Locate the cell with the specified text and output its (x, y) center coordinate. 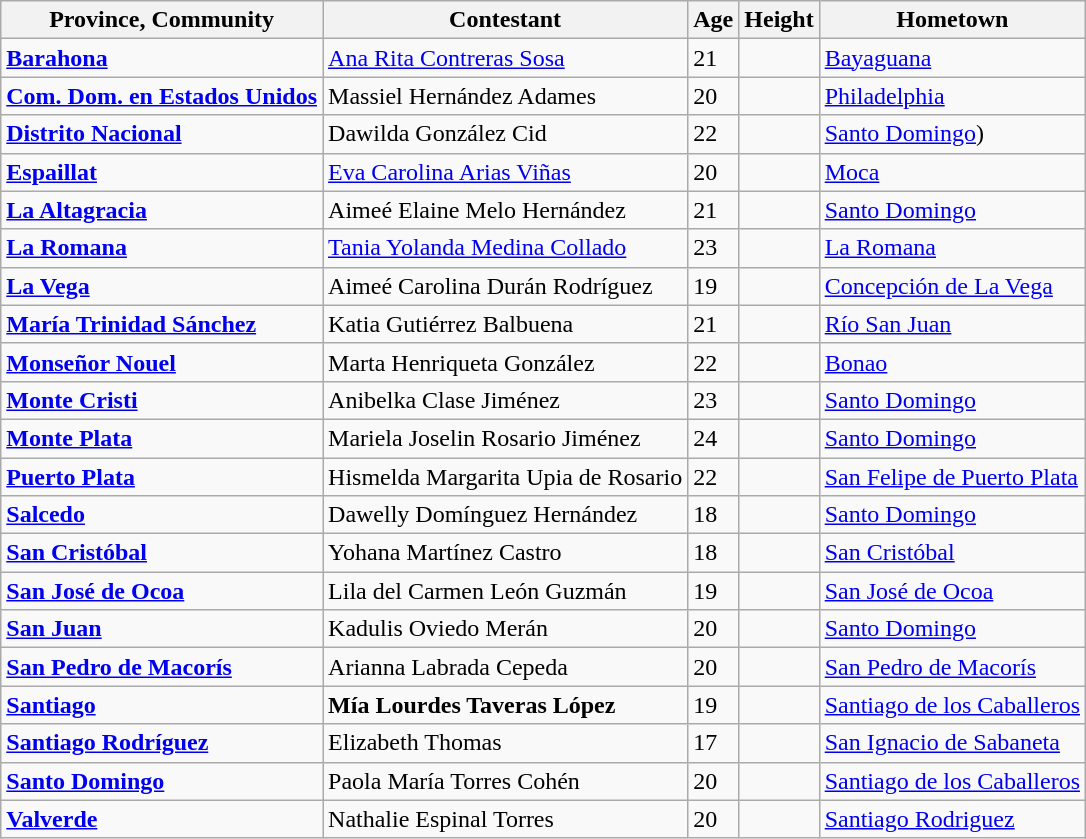
Salcedo (162, 515)
Com. Dom. en Estados Unidos (162, 96)
Ana Rita Contreras Sosa (506, 58)
Province, Community (162, 20)
Bonao (952, 362)
La Altagracia (162, 210)
María Trinidad Sánchez (162, 324)
San Felipe de Puerto Plata (952, 477)
Tania Yolanda Medina Collado (506, 248)
Eva Carolina Arias Viñas (506, 172)
Dawelly Domínguez Hernández (506, 515)
Monte Cristi (162, 400)
Santiago Rodríguez (162, 743)
Concepción de La Vega (952, 286)
Lila del Carmen León Guzmán (506, 591)
Santiago Rodriguez (952, 819)
Barahona (162, 58)
Paola María Torres Cohén (506, 781)
Mariela Joselin Rosario Jiménez (506, 438)
Height (779, 20)
Río San Juan (952, 324)
Hismelda Margarita Upia de Rosario (506, 477)
Hometown (952, 20)
24 (714, 438)
Arianna Labrada Cepeda (506, 667)
Kadulis Oviedo Merán (506, 629)
Nathalie Espinal Torres (506, 819)
Bayaguana (952, 58)
Yohana Martínez Castro (506, 553)
Monte Plata (162, 438)
Santo Domingo) (952, 134)
Massiel Hernández Adames (506, 96)
Philadelphia (952, 96)
Aimeé Elaine Melo Hernández (506, 210)
Monseñor Nouel (162, 362)
Mía Lourdes Taveras López (506, 705)
San Juan (162, 629)
Katia Gutiérrez Balbuena (506, 324)
Age (714, 20)
San Ignacio de Sabaneta (952, 743)
Dawilda González Cid (506, 134)
Anibelka Clase Jiménez (506, 400)
La Vega (162, 286)
Espaillat (162, 172)
Puerto Plata (162, 477)
Marta Henriqueta González (506, 362)
17 (714, 743)
Santiago (162, 705)
Elizabeth Thomas (506, 743)
Valverde (162, 819)
Moca (952, 172)
Contestant (506, 20)
Aimeé Carolina Durán Rodríguez (506, 286)
Distrito Nacional (162, 134)
